Scan for the cell matching the given text and deliver its [X, Y] coordinate at center. 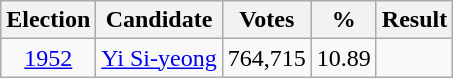
Result [414, 20]
1952 [48, 58]
Election [48, 20]
10.89 [344, 58]
764,715 [266, 58]
Yi Si-yeong [159, 58]
Votes [266, 20]
% [344, 20]
Candidate [159, 20]
